Search for the cell housing the specified text and yield its (x, y) center coordinate. 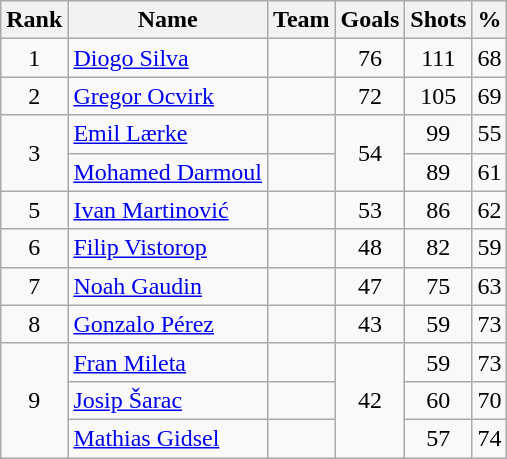
5 (34, 210)
82 (438, 248)
75 (438, 286)
105 (438, 96)
47 (370, 286)
Josip Šarac (168, 400)
70 (490, 400)
63 (490, 286)
Emil Lærke (168, 134)
Fran Mileta (168, 362)
6 (34, 248)
53 (370, 210)
Team (302, 20)
57 (438, 438)
54 (370, 153)
Mohamed Darmoul (168, 172)
9 (34, 400)
86 (438, 210)
48 (370, 248)
69 (490, 96)
Rank (34, 20)
Diogo Silva (168, 58)
60 (438, 400)
55 (490, 134)
7 (34, 286)
Filip Vistorop (168, 248)
1 (34, 58)
43 (370, 324)
74 (490, 438)
Gregor Ocvirk (168, 96)
42 (370, 400)
Shots (438, 20)
111 (438, 58)
% (490, 20)
76 (370, 58)
3 (34, 153)
2 (34, 96)
99 (438, 134)
Mathias Gidsel (168, 438)
62 (490, 210)
72 (370, 96)
61 (490, 172)
89 (438, 172)
Gonzalo Pérez (168, 324)
8 (34, 324)
Goals (370, 20)
Ivan Martinović (168, 210)
Name (168, 20)
Noah Gaudin (168, 286)
68 (490, 58)
